Detect which cell encompasses the target text, then output its [X, Y] center coordinate. 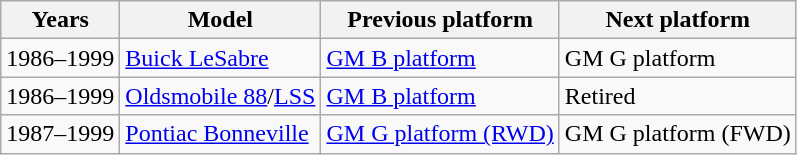
1987–1999 [60, 134]
GM G platform (RWD) [440, 134]
Years [60, 20]
Next platform [678, 20]
Retired [678, 96]
GM G platform (FWD) [678, 134]
Pontiac Bonneville [220, 134]
Oldsmobile 88/LSS [220, 96]
Previous platform [440, 20]
Model [220, 20]
Buick LeSabre [220, 58]
GM G platform [678, 58]
